Detect which cell encompasses the target text, then output its [x, y] center coordinate. 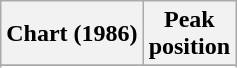
Chart (1986) [72, 34]
Peakposition [189, 34]
